Pinpoint the cell where the given text exists, returning its [X, Y] midpoint coordinate. 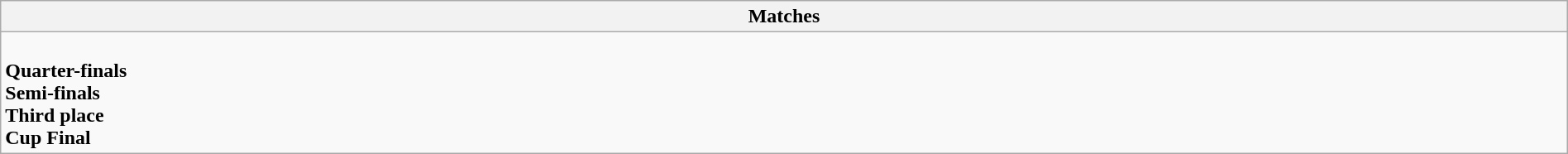
Matches [784, 17]
Quarter-finals Semi-finals Third place Cup Final [784, 93]
